Scan for the cell matching the given text and deliver its (X, Y) coordinate at center. 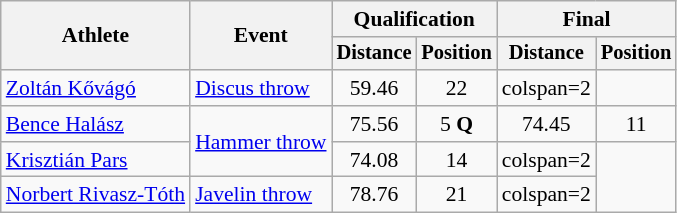
Hammer throw (260, 142)
11 (636, 124)
5 Q (456, 124)
Norbert Rivasz-Tóth (96, 195)
59.46 (374, 88)
Qualification (414, 19)
Discus throw (260, 88)
Final (586, 19)
Athlete (96, 36)
Zoltán Kővágó (96, 88)
74.45 (546, 124)
Javelin throw (260, 195)
14 (456, 160)
Bence Halász (96, 124)
74.08 (374, 160)
78.76 (374, 195)
22 (456, 88)
Event (260, 36)
21 (456, 195)
Krisztián Pars (96, 160)
75.56 (374, 124)
